Return the [x, y] coordinate for the center point of the cell that contains the specified text.  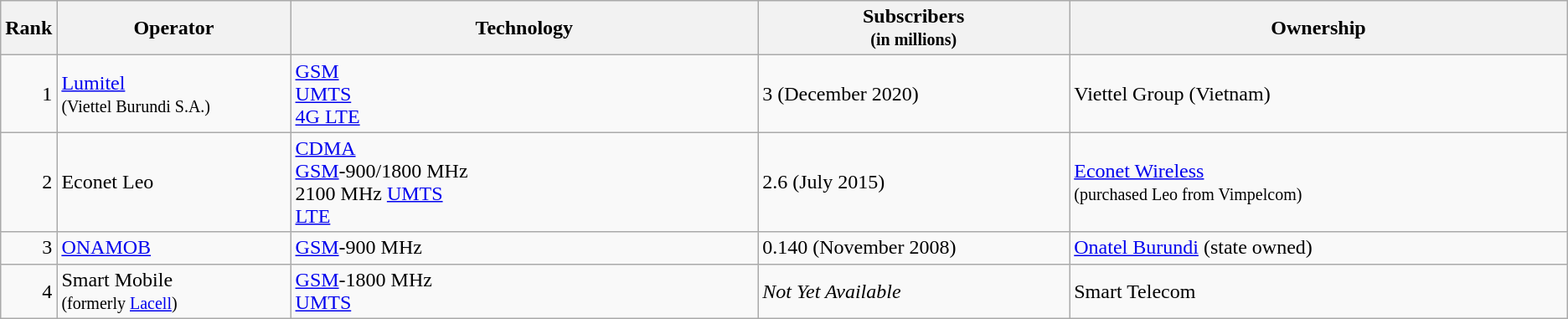
GSMUMTS4G LTE [524, 94]
2 [28, 183]
Subscribers(in millions) [914, 28]
GSM-900 MHz [524, 248]
Ownership [1318, 28]
CDMAGSM-900/1800 MHz2100 MHz UMTSLTE [524, 183]
Not Yet Available [914, 291]
Smart Mobile(formerly Lacell) [174, 291]
Viettel Group (Vietnam) [1318, 94]
3 (December 2020) [914, 94]
Technology [524, 28]
Econet Wireless (purchased Leo from Vimpelcom) [1318, 183]
2.6 (July 2015) [914, 183]
GSM-1800 MHzUMTS [524, 291]
0.140 (November 2008) [914, 248]
Econet Leo [174, 183]
3 [28, 248]
Lumitel(Viettel Burundi S.A.) [174, 94]
1 [28, 94]
4 [28, 291]
Rank [28, 28]
Onatel Burundi (state owned) [1318, 248]
ONAMOB [174, 248]
Smart Telecom [1318, 291]
Operator [174, 28]
